Search for the cell housing the specified text and yield its (X, Y) center coordinate. 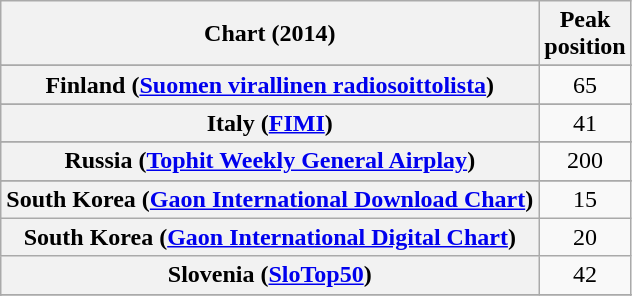
Finland (Suomen virallinen radiosoittolista) (270, 85)
South Korea (Gaon International Digital Chart) (270, 237)
65 (585, 85)
20 (585, 237)
41 (585, 123)
Peakposition (585, 34)
15 (585, 199)
South Korea (Gaon International Download Chart) (270, 199)
Russia (Tophit Weekly General Airplay) (270, 161)
Slovenia (SloTop50) (270, 275)
Chart (2014) (270, 34)
200 (585, 161)
42 (585, 275)
Italy (FIMI) (270, 123)
